Determine the (X, Y) coordinate at the center of the cell enclosing the given text.  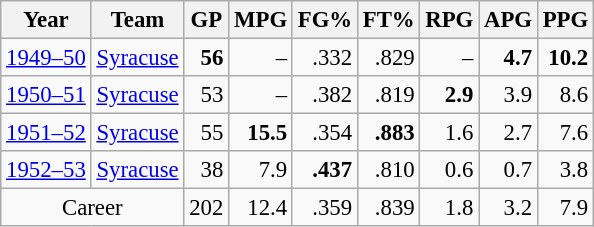
RPG (450, 20)
56 (206, 58)
Team (138, 20)
0.7 (508, 170)
1951–52 (46, 133)
0.6 (450, 170)
.332 (324, 58)
.829 (388, 58)
.359 (324, 208)
Year (46, 20)
.437 (324, 170)
55 (206, 133)
12.4 (261, 208)
1950–51 (46, 95)
PPG (565, 20)
15.5 (261, 133)
FG% (324, 20)
202 (206, 208)
1.8 (450, 208)
APG (508, 20)
10.2 (565, 58)
.819 (388, 95)
4.7 (508, 58)
.810 (388, 170)
FT% (388, 20)
1949–50 (46, 58)
.354 (324, 133)
53 (206, 95)
GP (206, 20)
8.6 (565, 95)
Career (92, 208)
3.2 (508, 208)
2.9 (450, 95)
3.9 (508, 95)
.883 (388, 133)
MPG (261, 20)
2.7 (508, 133)
1952–53 (46, 170)
3.8 (565, 170)
.839 (388, 208)
.382 (324, 95)
7.6 (565, 133)
38 (206, 170)
1.6 (450, 133)
